Pinpoint the cell where the given text exists, returning its [X, Y] midpoint coordinate. 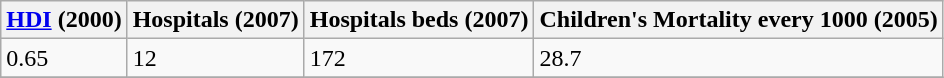
HDI (2000) [64, 20]
Hospitals beds (2007) [419, 20]
Hospitals (2007) [216, 20]
12 [216, 58]
172 [419, 58]
28.7 [738, 58]
0.65 [64, 58]
Children's Mortality every 1000 (2005) [738, 20]
